Scan for the cell matching the given text and deliver its (X, Y) coordinate at center. 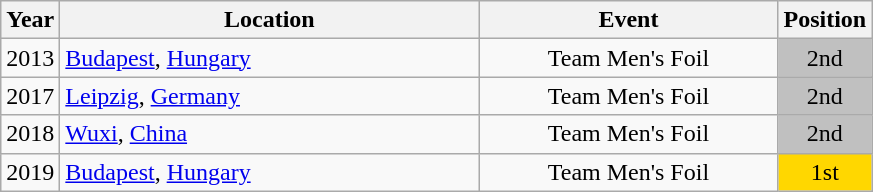
Event (628, 20)
2018 (30, 134)
Leipzig, Germany (270, 96)
Location (270, 20)
1st (825, 172)
2013 (30, 58)
Year (30, 20)
Position (825, 20)
2019 (30, 172)
Wuxi, China (270, 134)
2017 (30, 96)
